Output the [x, y] coordinate of the center of the cell containing the given text.  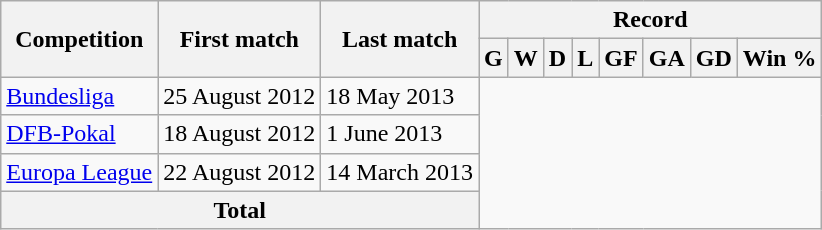
22 August 2012 [240, 172]
Bundesliga [80, 96]
L [586, 58]
Last match [400, 39]
14 March 2013 [400, 172]
GF [621, 58]
D [557, 58]
18 May 2013 [400, 96]
Competition [80, 39]
18 August 2012 [240, 134]
First match [240, 39]
Total [240, 210]
GD [714, 58]
Record [650, 20]
25 August 2012 [240, 96]
DFB-Pokal [80, 134]
W [526, 58]
Win % [780, 58]
Europa League [80, 172]
1 June 2013 [400, 134]
G [494, 58]
GA [666, 58]
